Search for the cell housing the specified text and yield its (X, Y) center coordinate. 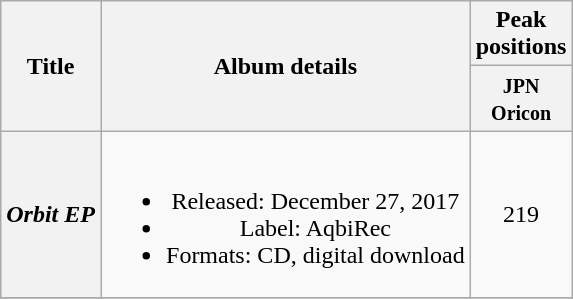
JPNOricon (521, 98)
219 (521, 214)
Title (51, 66)
Album details (285, 66)
Orbit EP (51, 214)
Released: December 27, 2017Label: AqbiRecFormats: CD, digital download (285, 214)
Peak positions (521, 34)
